Determine the [x, y] coordinate at the center of the cell enclosing the given text.  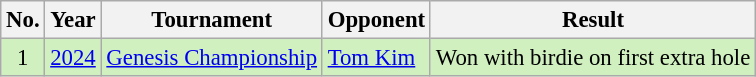
Tournament [212, 20]
No. [23, 20]
Won with birdie on first extra hole [592, 58]
2024 [73, 58]
Genesis Championship [212, 58]
Tom Kim [376, 58]
Opponent [376, 20]
Year [73, 20]
1 [23, 58]
Result [592, 20]
